Return the (X, Y) coordinate for the center point of the cell that contains the specified text.  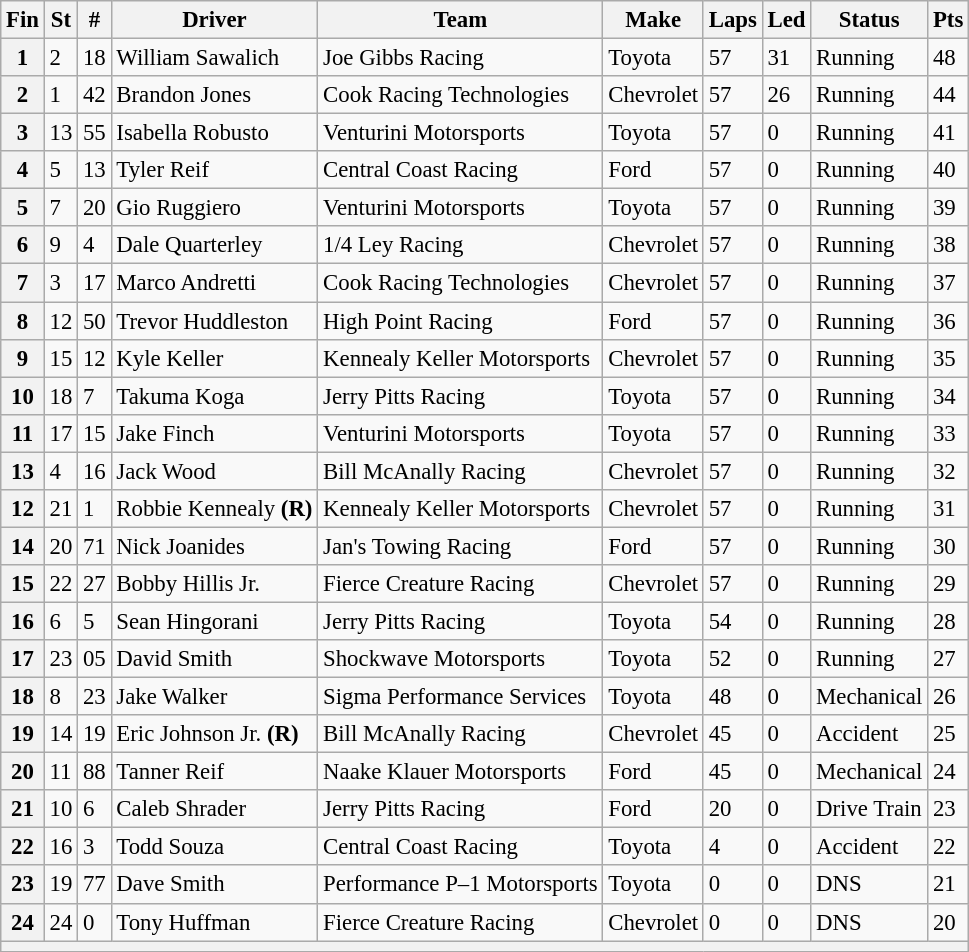
36 (948, 321)
Sean Hingorani (214, 621)
39 (948, 208)
William Sawalich (214, 58)
35 (948, 358)
1/4 Ley Racing (460, 245)
Bobby Hillis Jr. (214, 584)
28 (948, 621)
Performance P–1 Motorsports (460, 885)
# (94, 20)
Laps (732, 20)
33 (948, 433)
Isabella Robusto (214, 133)
St (60, 20)
Jan's Towing Racing (460, 546)
Eric Johnson Jr. (R) (214, 734)
41 (948, 133)
Shockwave Motorsports (460, 659)
Tony Huffman (214, 922)
Joe Gibbs Racing (460, 58)
42 (94, 95)
Naake Klauer Motorsports (460, 772)
Driver (214, 20)
Tyler Reif (214, 170)
David Smith (214, 659)
37 (948, 283)
40 (948, 170)
77 (94, 885)
52 (732, 659)
Marco Andretti (214, 283)
Todd Souza (214, 847)
29 (948, 584)
Jack Wood (214, 471)
Led (786, 20)
Status (870, 20)
34 (948, 396)
Pts (948, 20)
Jake Walker (214, 697)
44 (948, 95)
25 (948, 734)
Brandon Jones (214, 95)
88 (94, 772)
30 (948, 546)
Team (460, 20)
54 (732, 621)
38 (948, 245)
Kyle Keller (214, 358)
Trevor Huddleston (214, 321)
55 (94, 133)
50 (94, 321)
Sigma Performance Services (460, 697)
Gio Ruggiero (214, 208)
Nick Joanides (214, 546)
Jake Finch (214, 433)
05 (94, 659)
Dale Quarterley (214, 245)
High Point Racing (460, 321)
Drive Train (870, 809)
Dave Smith (214, 885)
Tanner Reif (214, 772)
Caleb Shrader (214, 809)
32 (948, 471)
Takuma Koga (214, 396)
Robbie Kennealy (R) (214, 509)
Fin (23, 20)
71 (94, 546)
Make (653, 20)
